Extract the [X, Y] coordinate from the center of the cell holding the provided text.  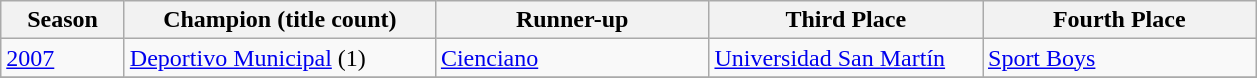
Deportivo Municipal (1) [280, 58]
Season [63, 20]
Champion (title count) [280, 20]
Sport Boys [1119, 58]
2007 [63, 58]
Runner-up [572, 20]
Cienciano [572, 58]
Third Place [846, 20]
Universidad San Martín [846, 58]
Fourth Place [1119, 20]
